Locate the cell with the specified text and output its [x, y] center coordinate. 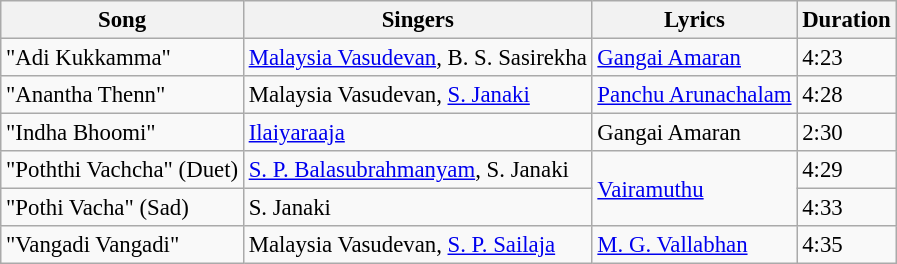
2:30 [846, 133]
Malaysia Vasudevan, B. S. Sasirekha [418, 58]
Lyrics [694, 20]
4:35 [846, 245]
"Adi Kukkamma" [122, 58]
S. Janaki [418, 208]
"Pothi Vacha" (Sad) [122, 208]
"Indha Bhoomi" [122, 133]
Duration [846, 20]
Vairamuthu [694, 188]
4:28 [846, 95]
Malaysia Vasudevan, S. P. Sailaja [418, 245]
Ilaiyaraaja [418, 133]
Malaysia Vasudevan, S. Janaki [418, 95]
Song [122, 20]
"Vangadi Vangadi" [122, 245]
"Anantha Thenn" [122, 95]
M. G. Vallabhan [694, 245]
Panchu Arunachalam [694, 95]
S. P. Balasubrahmanyam, S. Janaki [418, 170]
Singers [418, 20]
"Poththi Vachcha" (Duet) [122, 170]
4:33 [846, 208]
4:23 [846, 58]
4:29 [846, 170]
